Search for the cell housing the specified text and yield its (x, y) center coordinate. 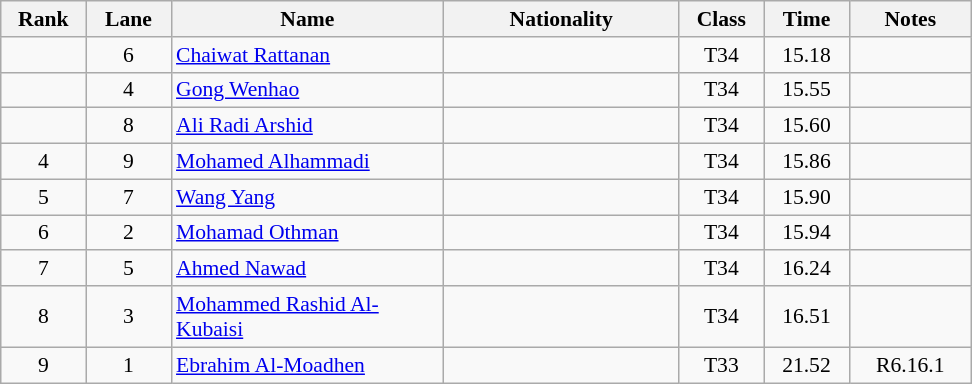
Class (722, 19)
15.86 (806, 162)
15.90 (806, 197)
15.55 (806, 90)
Ali Radi Arshid (308, 126)
15.18 (806, 55)
2 (128, 233)
Gong Wenhao (308, 90)
Wang Yang (308, 197)
Ahmed Nawad (308, 269)
16.51 (806, 316)
R6.16.1 (910, 365)
15.94 (806, 233)
15.60 (806, 126)
Time (806, 19)
Mohamad Othman (308, 233)
1 (128, 365)
Notes (910, 19)
Rank (44, 19)
Mohamed Alhammadi (308, 162)
Mohammed Rashid Al-Kubaisi (308, 316)
Nationality (562, 19)
T33 (722, 365)
16.24 (806, 269)
Name (308, 19)
21.52 (806, 365)
3 (128, 316)
Chaiwat Rattanan (308, 55)
Ebrahim Al-Moadhen (308, 365)
Lane (128, 19)
